Provide the [x, y] coordinate of the cell's center where the given text is located.  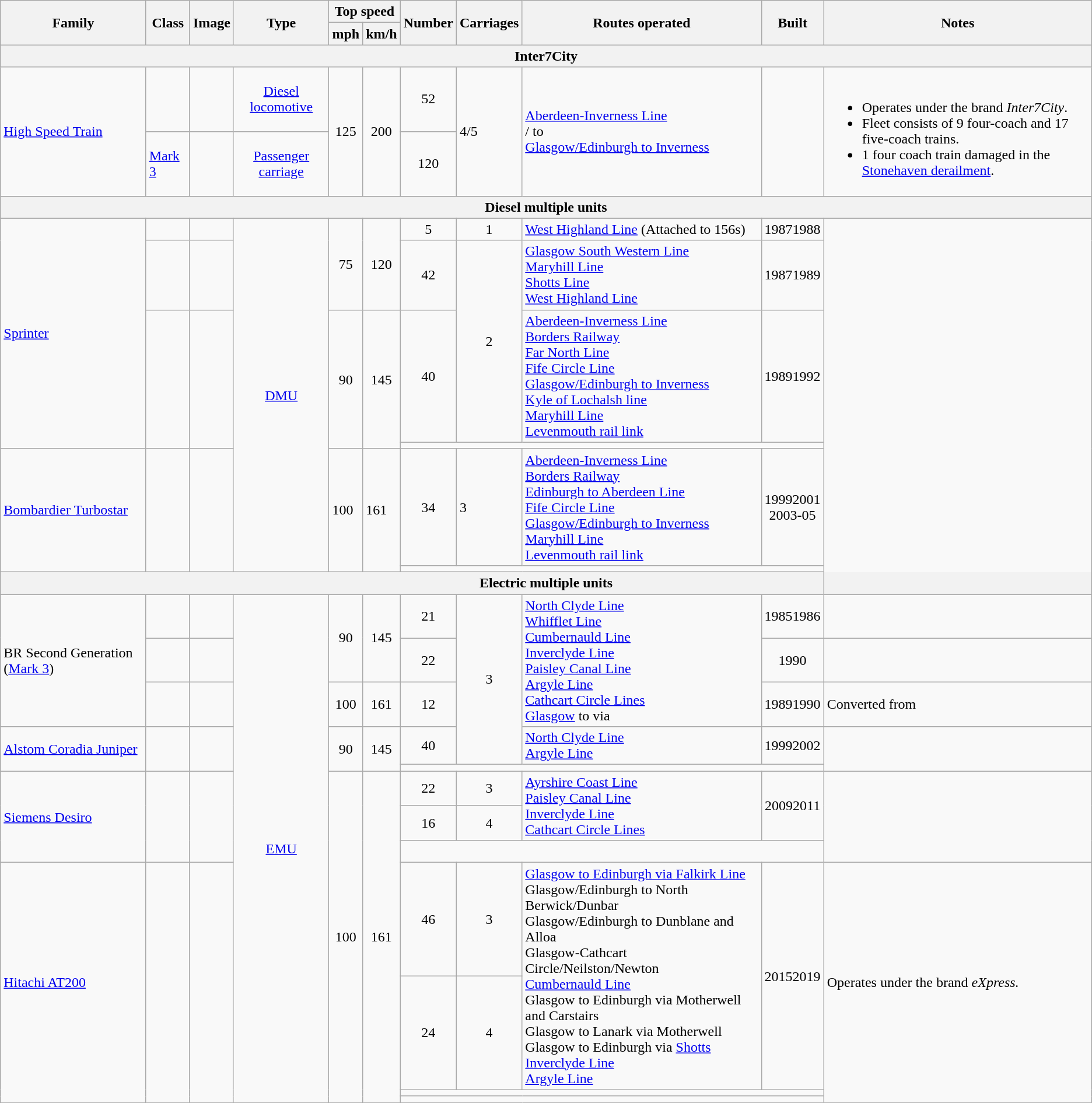
Number [428, 23]
Family [73, 23]
19851986 [792, 616]
Siemens Desiro [73, 817]
19871988 [792, 229]
Aberdeen-Inverness LineBorders RailwayEdinburgh to Aberdeen LineFife Circle LineGlasgow/Edinburgh to InvernessMaryhill LineLevenmouth rail link [642, 507]
Alstom Coradia Juniper [73, 749]
20152019 [792, 976]
Diesel multiple units [546, 207]
West Highland Line (Attached to 156s) [642, 229]
DMU [281, 395]
Diesel locomotive [281, 99]
200 [381, 132]
mph [346, 34]
Operates under the brand Inter7City.Fleet consists of 9 four-coach and 17 five-coach trains.1 four coach train damaged in the Stonehaven derailment. [958, 132]
Routes operated [642, 23]
High Speed Train [73, 132]
km/h [381, 34]
20092011 [792, 806]
19992002 [792, 745]
Bombardier Turbostar [73, 510]
North Clyde LineArgyle Line [642, 745]
EMU [281, 848]
1990 [792, 660]
Operates under the brand eXpress. [958, 982]
42 [428, 275]
Class [168, 23]
Type [281, 23]
Top speed [365, 12]
75 [346, 264]
5 [428, 229]
Passenger carriage [281, 163]
North Clyde LineWhifflet LineCumbernauld LineInverclyde LinePaisley Canal LineArgyle LineCathcart Circle LinesGlasgow to via [642, 660]
2 [489, 341]
Converted from [958, 705]
34 [428, 507]
12 [428, 705]
19891992 [792, 376]
16 [428, 823]
21 [428, 616]
1 [489, 229]
19891990 [792, 705]
Electric multiple units [546, 583]
Built [792, 23]
Hitachi AT200 [73, 982]
Mark 3 [168, 163]
Ayrshire Coast LinePaisley Canal LineInverclyde LineCathcart Circle Lines [642, 806]
52 [428, 99]
19871989 [792, 275]
Notes [958, 23]
Sprinter [73, 334]
4/5 [489, 132]
BR Second Generation (Mark 3) [73, 660]
Aberdeen-Inverness Line/ to Glasgow/Edinburgh to Inverness [642, 132]
46 [428, 919]
Carriages [489, 23]
125 [346, 132]
24 [428, 1032]
Inter7City [546, 56]
Image [211, 23]
Glasgow South Western LineMaryhill LineShotts LineWest Highland Line [642, 275]
199920012003-05 [792, 507]
